Capture the cell that displays the provided text and extract its [x, y] central coordinate. 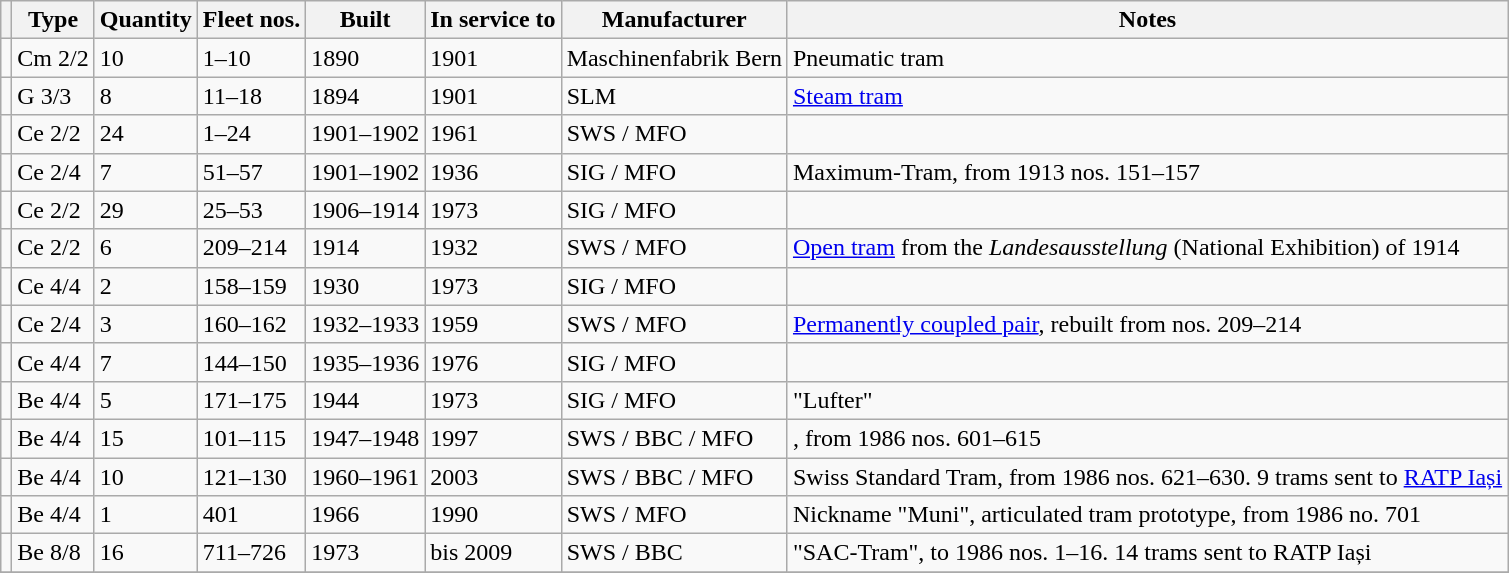
, from 1986 nos. 601–615 [1147, 438]
1936 [493, 172]
"Lufter" [1147, 400]
16 [146, 553]
6 [146, 248]
Built [366, 20]
1944 [366, 400]
In service to [493, 20]
1–24 [251, 134]
1914 [366, 248]
1930 [366, 286]
144–150 [251, 362]
1894 [366, 96]
Maschinenfabrik Bern [674, 58]
"SAC-Tram", to 1986 nos. 1–16. 14 trams sent to RATP Iași [1147, 553]
1959 [493, 324]
Type [53, 20]
1966 [366, 515]
1960–1961 [366, 477]
160–162 [251, 324]
1932 [493, 248]
Maximum-Tram, from 1913 nos. 151–157 [1147, 172]
1906–1914 [366, 210]
SWS / BBC [674, 553]
Swiss Standard Tram, from 1986 nos. 621–630. 9 trams sent to RATP Iași [1147, 477]
8 [146, 96]
1961 [493, 134]
Quantity [146, 20]
bis 2009 [493, 553]
G 3/3 [53, 96]
25–53 [251, 210]
401 [251, 515]
1947–1948 [366, 438]
Manufacturer [674, 20]
171–175 [251, 400]
1976 [493, 362]
15 [146, 438]
1932–1933 [366, 324]
Permanently coupled pair, rebuilt from nos. 209–214 [1147, 324]
5 [146, 400]
101–115 [251, 438]
1935–1936 [366, 362]
24 [146, 134]
1997 [493, 438]
158–159 [251, 286]
Fleet nos. [251, 20]
1–10 [251, 58]
Nickname "Muni", articulated tram prototype, from 1986 no. 701 [1147, 515]
2003 [493, 477]
2 [146, 286]
Steam tram [1147, 96]
Cm 2/2 [53, 58]
Open tram from the Landesausstellung (National Exhibition) of 1914 [1147, 248]
1 [146, 515]
29 [146, 210]
711–726 [251, 553]
51–57 [251, 172]
Notes [1147, 20]
209–214 [251, 248]
SLM [674, 96]
Pneumatic tram [1147, 58]
11–18 [251, 96]
Be 8/8 [53, 553]
3 [146, 324]
121–130 [251, 477]
1890 [366, 58]
1990 [493, 515]
